From the cell containing the given text, extract its center point as [x, y] coordinate. 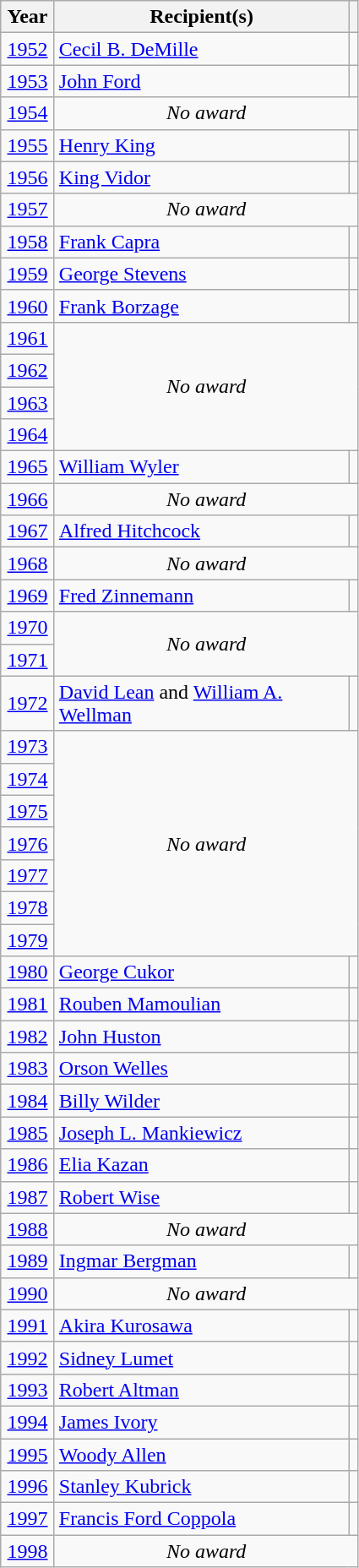
1976 [28, 843]
1957 [28, 210]
James Ivory [201, 1422]
1977 [28, 875]
Orson Welles [201, 1069]
1993 [28, 1390]
1994 [28, 1422]
1991 [28, 1326]
1970 [28, 628]
Francis Ford Coppola [201, 1519]
1959 [28, 274]
1982 [28, 1037]
1956 [28, 177]
1978 [28, 907]
Akira Kurosawa [201, 1326]
1981 [28, 1004]
Frank Borzage [201, 306]
1983 [28, 1069]
1966 [28, 499]
Alfred Hitchcock [201, 531]
Cecil B. DeMille [201, 49]
Woody Allen [201, 1454]
1965 [28, 467]
Year [28, 17]
1952 [28, 49]
1985 [28, 1133]
1984 [28, 1101]
1992 [28, 1358]
Robert Altman [201, 1390]
1988 [28, 1229]
Frank Capra [201, 242]
1990 [28, 1293]
1996 [28, 1487]
Fred Zinnemann [201, 596]
1955 [28, 145]
1960 [28, 306]
1963 [28, 403]
1967 [28, 531]
Rouben Mamoulian [201, 1004]
1953 [28, 81]
Joseph L. Mankiewicz [201, 1133]
Robert Wise [201, 1197]
1987 [28, 1197]
1995 [28, 1454]
1989 [28, 1261]
1969 [28, 596]
Elia Kazan [201, 1165]
1974 [28, 779]
Henry King [201, 145]
1975 [28, 811]
1954 [28, 113]
Billy Wilder [201, 1101]
1958 [28, 242]
1972 [28, 703]
1979 [28, 940]
Stanley Kubrick [201, 1487]
William Wyler [201, 467]
1986 [28, 1165]
1980 [28, 972]
1968 [28, 563]
John Ford [201, 81]
John Huston [201, 1037]
David Lean and William A. Wellman [201, 703]
1961 [28, 338]
1997 [28, 1519]
King Vidor [201, 177]
George Cukor [201, 972]
1964 [28, 435]
1998 [28, 1551]
Sidney Lumet [201, 1358]
George Stevens [201, 274]
1971 [28, 660]
1973 [28, 747]
Ingmar Bergman [201, 1261]
Recipient(s) [201, 17]
1962 [28, 370]
